Detect which cell encompasses the target text, then output its [x, y] center coordinate. 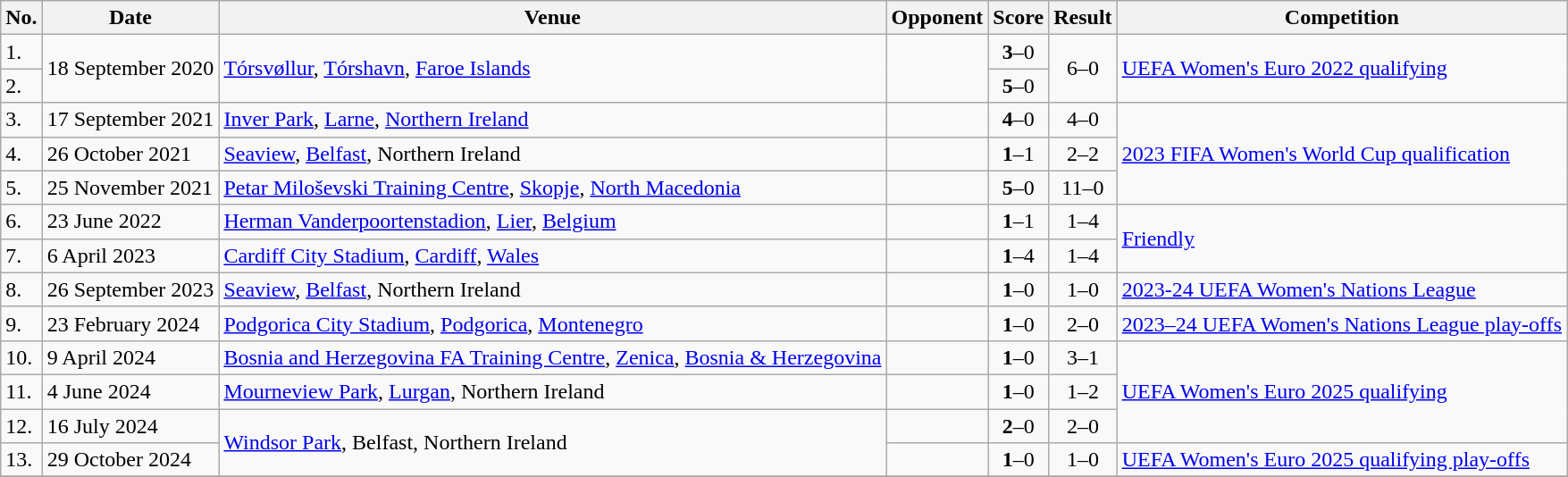
26 October 2021 [130, 154]
UEFA Women's Euro 2025 qualifying [1342, 391]
3–0 [1019, 52]
No. [21, 18]
2. [21, 86]
5. [21, 188]
2023–24 UEFA Women's Nations League play-offs [1342, 323]
Score [1019, 18]
16 July 2024 [130, 426]
4 June 2024 [130, 391]
Bosnia and Herzegovina FA Training Centre, Zenica, Bosnia & Herzegovina [552, 357]
10. [21, 357]
17 September 2021 [130, 120]
11. [21, 391]
7. [21, 255]
Mourneview Park, Lurgan, Northern Ireland [552, 391]
2023-24 UEFA Women's Nations League [1342, 289]
4. [21, 154]
Date [130, 18]
11–0 [1083, 188]
Petar Miloševski Training Centre, Skopje, North Macedonia [552, 188]
6 April 2023 [130, 255]
8. [21, 289]
1–2 [1083, 391]
9 April 2024 [130, 357]
Tórsvøllur, Tórshavn, Faroe Islands [552, 69]
12. [21, 426]
Result [1083, 18]
Friendly [1342, 238]
13. [21, 460]
Podgorica City Stadium, Podgorica, Montenegro [552, 323]
6–0 [1083, 69]
Cardiff City Stadium, Cardiff, Wales [552, 255]
1. [21, 52]
23 June 2022 [130, 222]
9. [21, 323]
UEFA Women's Euro 2025 qualifying play-offs [1342, 460]
2023 FIFA Women's World Cup qualification [1342, 154]
Inver Park, Larne, Northern Ireland [552, 120]
Herman Vanderpoortenstadion, Lier, Belgium [552, 222]
18 September 2020 [130, 69]
29 October 2024 [130, 460]
Competition [1342, 18]
Opponent [937, 18]
23 February 2024 [130, 323]
26 September 2023 [130, 289]
Windsor Park, Belfast, Northern Ireland [552, 443]
3–1 [1083, 357]
3. [21, 120]
Venue [552, 18]
2–2 [1083, 154]
6. [21, 222]
UEFA Women's Euro 2022 qualifying [1342, 69]
25 November 2021 [130, 188]
